Provide the (x, y) coordinate of the cell's center where the given text is located.  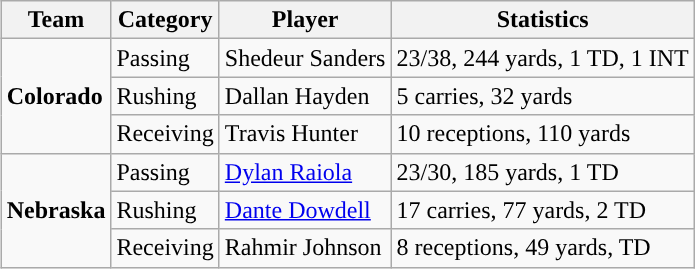
Player (305, 20)
8 receptions, 49 yards, TD (542, 248)
Nebraska (56, 210)
Dante Dowdell (305, 210)
Colorado (56, 96)
23/38, 244 yards, 1 TD, 1 INT (542, 58)
Rahmir Johnson (305, 248)
Travis Hunter (305, 134)
Statistics (542, 20)
Category (165, 20)
Dylan Raiola (305, 172)
23/30, 185 yards, 1 TD (542, 172)
Dallan Hayden (305, 96)
10 receptions, 110 yards (542, 134)
Team (56, 20)
17 carries, 77 yards, 2 TD (542, 210)
Shedeur Sanders (305, 58)
5 carries, 32 yards (542, 96)
